For the text-containing cell, return its midpoint in (x, y) coordinate format. 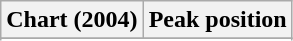
Chart (2004) (72, 20)
Peak position (218, 20)
